Determine the [X, Y] coordinate at the center of the cell enclosing the given text.  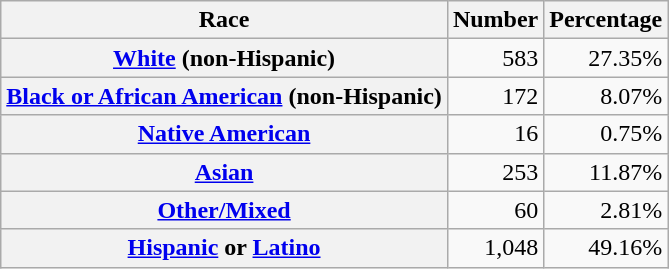
0.75% [606, 134]
49.16% [606, 248]
27.35% [606, 58]
Hispanic or Latino [224, 248]
8.07% [606, 96]
60 [495, 210]
Black or African American (non-Hispanic) [224, 96]
Race [224, 20]
1,048 [495, 248]
Asian [224, 172]
253 [495, 172]
Number [495, 20]
11.87% [606, 172]
172 [495, 96]
583 [495, 58]
Native American [224, 134]
Other/Mixed [224, 210]
White (non-Hispanic) [224, 58]
Percentage [606, 20]
2.81% [606, 210]
16 [495, 134]
